Return the (X, Y) coordinate for the center point of the cell that contains the specified text.  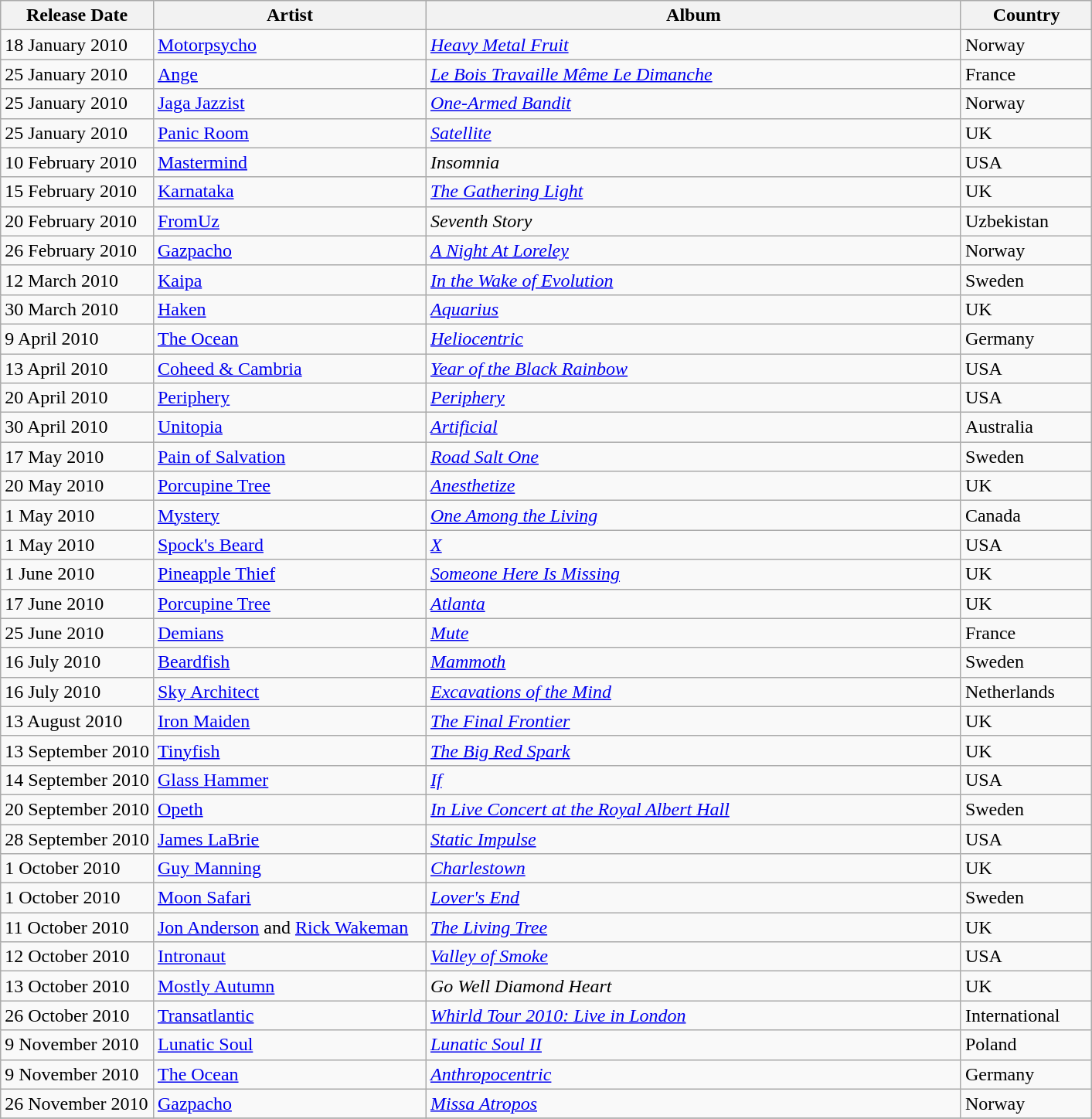
In Live Concert at the Royal Albert Hall (693, 809)
20 April 2010 (77, 398)
Missa Atropos (693, 1104)
Mute (693, 633)
Album (693, 15)
17 May 2010 (77, 457)
Seventh Story (693, 221)
Unitopia (289, 427)
Transatlantic (289, 1015)
Poland (1026, 1045)
Valley of Smoke (693, 957)
One Among the Living (693, 515)
Lunatic Soul (289, 1045)
Kaipa (289, 280)
12 October 2010 (77, 957)
Artist (289, 15)
20 May 2010 (77, 486)
1 June 2010 (77, 574)
13 April 2010 (77, 369)
28 September 2010 (77, 838)
The Living Tree (693, 927)
The Final Frontier (693, 721)
FromUz (289, 221)
Country (1026, 15)
Someone Here Is Missing (693, 574)
Motorpsycho (289, 45)
Haken (289, 309)
International (1026, 1015)
18 January 2010 (77, 45)
Go Well Diamond Heart (693, 986)
Static Impulse (693, 838)
Karnataka (289, 192)
Netherlands (1026, 692)
Heliocentric (693, 338)
Mostly Autumn (289, 986)
Demians (289, 633)
Year of the Black Rainbow (693, 369)
Aquarius (693, 309)
25 June 2010 (77, 633)
9 April 2010 (77, 338)
Road Salt One (693, 457)
Panic Room (289, 133)
Charlestown (693, 869)
30 March 2010 (77, 309)
If (693, 780)
Tinyfish (289, 750)
26 November 2010 (77, 1104)
Ange (289, 74)
Sky Architect (289, 692)
Insomnia (693, 162)
30 April 2010 (77, 427)
Jaga Jazzist (289, 104)
Iron Maiden (289, 721)
X (693, 545)
The Gathering Light (693, 192)
Release Date (77, 15)
Jon Anderson and Rick Wakeman (289, 927)
20 February 2010 (77, 221)
12 March 2010 (77, 280)
Anesthetize (693, 486)
Mastermind (289, 162)
Artificial (693, 427)
Satellite (693, 133)
Heavy Metal Fruit (693, 45)
Intronaut (289, 957)
Excavations of the Mind (693, 692)
In the Wake of Evolution (693, 280)
Mammoth (693, 662)
Coheed & Cambria (289, 369)
Guy Manning (289, 869)
Anthropocentric (693, 1074)
13 October 2010 (77, 986)
Opeth (289, 809)
14 September 2010 (77, 780)
Canada (1026, 515)
Atlanta (693, 604)
The Big Red Spark (693, 750)
13 September 2010 (77, 750)
11 October 2010 (77, 927)
One-Armed Bandit (693, 104)
Moon Safari (289, 898)
26 October 2010 (77, 1015)
Spock's Beard (289, 545)
Uzbekistan (1026, 221)
Glass Hammer (289, 780)
Pineapple Thief (289, 574)
13 August 2010 (77, 721)
Mystery (289, 515)
A Night At Loreley (693, 250)
James LaBrie (289, 838)
Lover's End (693, 898)
Whirld Tour 2010: Live in London (693, 1015)
17 June 2010 (77, 604)
Australia (1026, 427)
Pain of Salvation (289, 457)
Beardfish (289, 662)
Le Bois Travaille Même Le Dimanche (693, 74)
10 February 2010 (77, 162)
26 February 2010 (77, 250)
Lunatic Soul II (693, 1045)
15 February 2010 (77, 192)
20 September 2010 (77, 809)
